Pinpoint the cell where the given text exists, returning its [X, Y] midpoint coordinate. 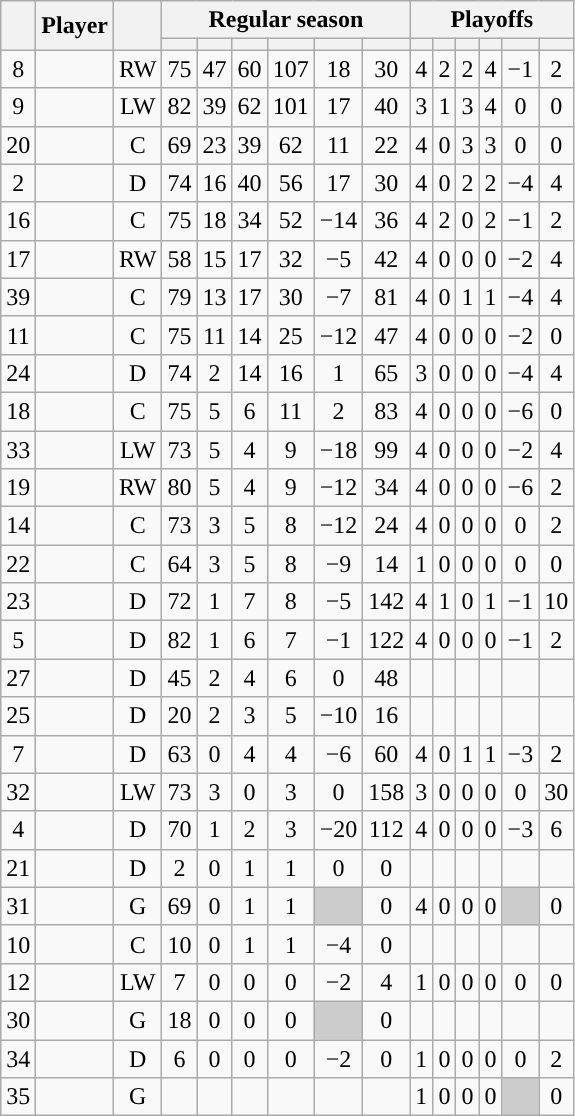
31 [18, 906]
−20 [338, 830]
56 [290, 183]
−9 [338, 564]
65 [386, 373]
35 [18, 1097]
−10 [338, 716]
83 [386, 411]
Playoffs [492, 20]
80 [180, 488]
107 [290, 69]
112 [386, 830]
64 [180, 564]
81 [386, 297]
12 [18, 982]
Player [75, 26]
45 [180, 678]
122 [386, 640]
99 [386, 449]
42 [386, 259]
Regular season [286, 20]
13 [214, 297]
52 [290, 221]
48 [386, 678]
158 [386, 792]
27 [18, 678]
101 [290, 107]
79 [180, 297]
−7 [338, 297]
33 [18, 449]
63 [180, 754]
142 [386, 602]
72 [180, 602]
19 [18, 488]
70 [180, 830]
36 [386, 221]
−18 [338, 449]
15 [214, 259]
21 [18, 868]
−14 [338, 221]
58 [180, 259]
